Return the [X, Y] coordinate for the center point of the cell that contains the specified text.  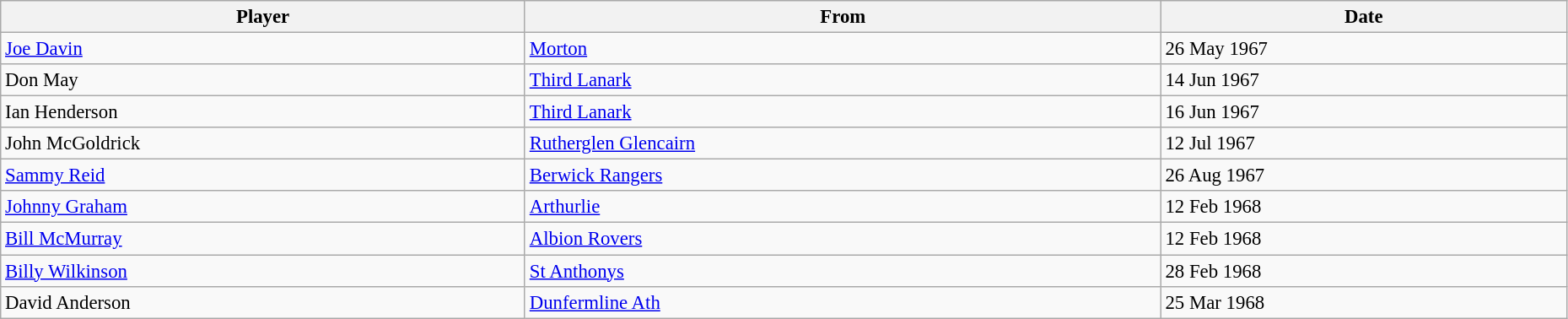
12 Jul 1967 [1363, 143]
Albion Rovers [843, 239]
St Anthonys [843, 271]
Berwick Rangers [843, 176]
Arthurlie [843, 207]
Rutherglen Glencairn [843, 143]
From [843, 17]
Billy Wilkinson [263, 271]
16 Jun 1967 [1363, 112]
Bill McMurray [263, 239]
Player [263, 17]
26 May 1967 [1363, 49]
Joe Davin [263, 49]
Morton [843, 49]
John McGoldrick [263, 143]
David Anderson [263, 302]
25 Mar 1968 [1363, 302]
Dunfermline Ath [843, 302]
Don May [263, 80]
14 Jun 1967 [1363, 80]
Johnny Graham [263, 207]
Ian Henderson [263, 112]
Date [1363, 17]
Sammy Reid [263, 176]
28 Feb 1968 [1363, 271]
26 Aug 1967 [1363, 176]
